Pinpoint the cell where the given text exists, returning its (x, y) midpoint coordinate. 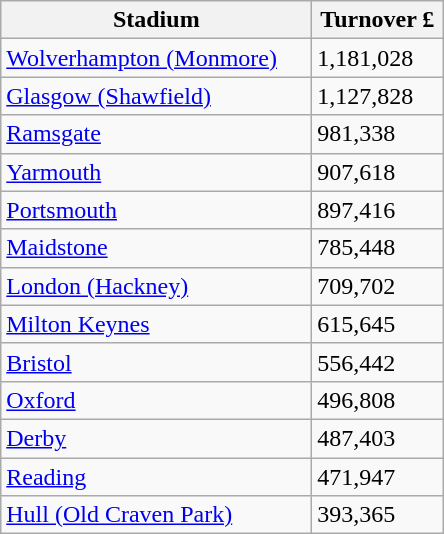
709,702 (378, 286)
615,645 (378, 324)
496,808 (378, 400)
Ramsgate (156, 134)
Hull (Old Craven Park) (156, 515)
1,181,028 (378, 58)
Glasgow (Shawfield) (156, 96)
Turnover £ (378, 20)
Oxford (156, 400)
907,618 (378, 172)
471,947 (378, 477)
556,442 (378, 362)
785,448 (378, 248)
487,403 (378, 438)
Portsmouth (156, 210)
897,416 (378, 210)
Stadium (156, 20)
981,338 (378, 134)
1,127,828 (378, 96)
Maidstone (156, 248)
Bristol (156, 362)
Wolverhampton (Monmore) (156, 58)
Yarmouth (156, 172)
Reading (156, 477)
393,365 (378, 515)
Derby (156, 438)
London (Hackney) (156, 286)
Milton Keynes (156, 324)
